Identify which cell holds the provided text, then report its (x, y) central coordinate. 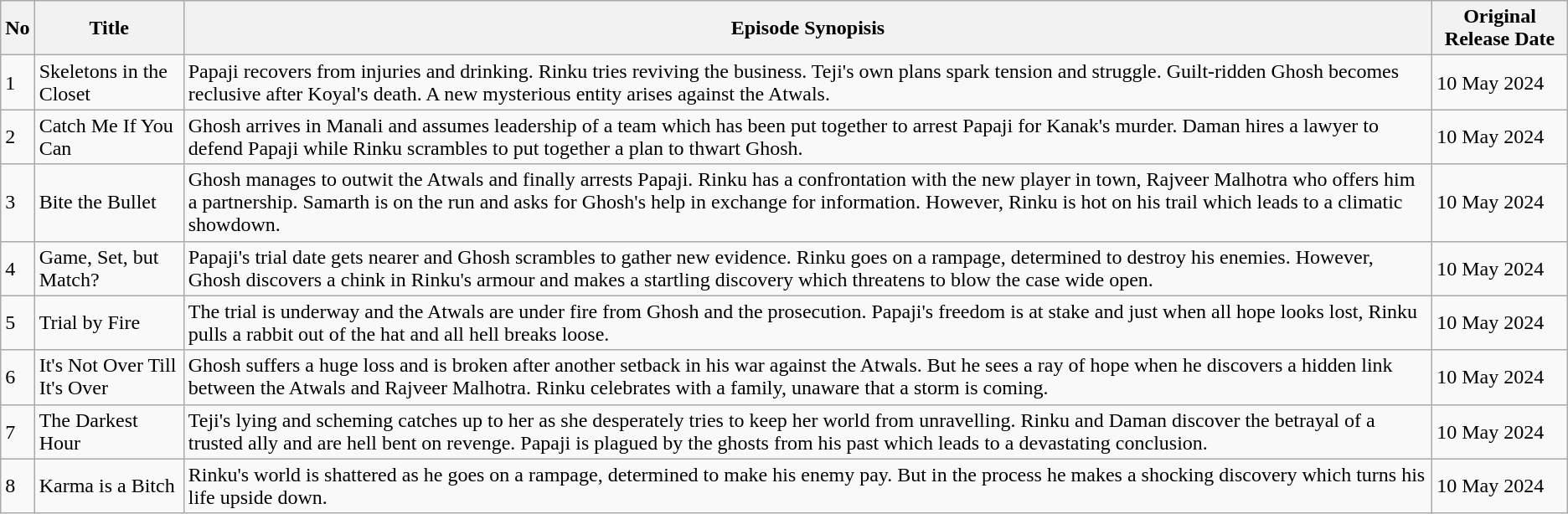
It's Not Over Till It's Over (109, 377)
Title (109, 28)
Skeletons in the Closet (109, 82)
5 (18, 323)
4 (18, 268)
Karma is a Bitch (109, 486)
The Darkest Hour (109, 432)
7 (18, 432)
Bite the Bullet (109, 203)
Game, Set, but Match? (109, 268)
6 (18, 377)
Catch Me If You Can (109, 137)
Episode Synopisis (807, 28)
8 (18, 486)
3 (18, 203)
No (18, 28)
2 (18, 137)
Trial by Fire (109, 323)
1 (18, 82)
Original Release Date (1500, 28)
